Search for the cell housing the specified text and yield its [x, y] center coordinate. 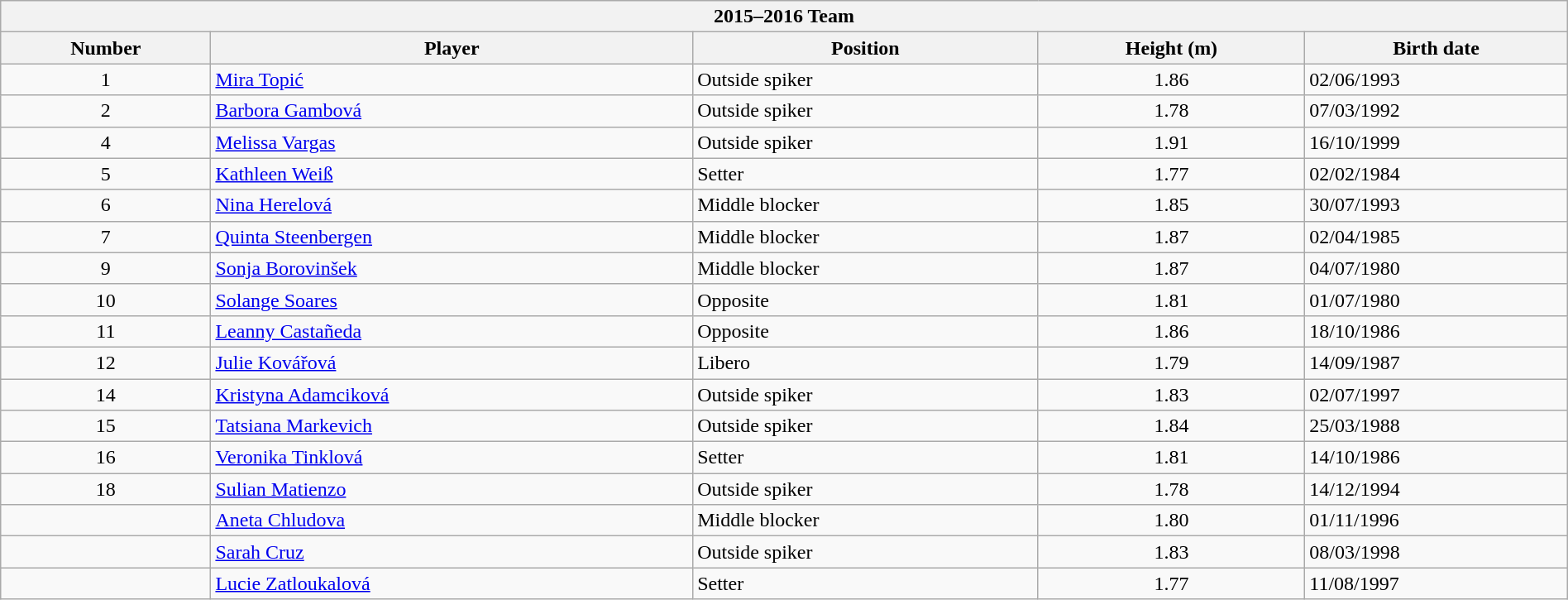
Sarah Cruz [452, 552]
Leanny Castañeda [452, 331]
02/04/1985 [1436, 237]
Libero [866, 362]
1.79 [1171, 362]
Height (m) [1171, 48]
07/03/1992 [1436, 111]
12 [106, 362]
16/10/1999 [1436, 142]
Melissa Vargas [452, 142]
4 [106, 142]
1 [106, 79]
14/10/1986 [1436, 458]
2 [106, 111]
Tatsiana Markevich [452, 426]
16 [106, 458]
1.91 [1171, 142]
Kristyna Adamciková [452, 395]
1.85 [1171, 205]
02/02/1984 [1436, 174]
14/09/1987 [1436, 362]
1.80 [1171, 521]
Number [106, 48]
02/07/1997 [1436, 395]
Sonja Borovinšek [452, 268]
Birth date [1436, 48]
1.84 [1171, 426]
01/07/1980 [1436, 300]
Solange Soares [452, 300]
14/12/1994 [1436, 489]
01/11/1996 [1436, 521]
18 [106, 489]
Veronika Tinklová [452, 458]
11 [106, 331]
Sulian Matienzo [452, 489]
Nina Herelová [452, 205]
6 [106, 205]
7 [106, 237]
9 [106, 268]
18/10/1986 [1436, 331]
30/07/1993 [1436, 205]
Mira Topić [452, 79]
08/03/1998 [1436, 552]
Barbora Gambová [452, 111]
5 [106, 174]
Position [866, 48]
Lucie Zatloukalová [452, 583]
25/03/1988 [1436, 426]
10 [106, 300]
2015–2016 Team [784, 17]
Julie Kovářová [452, 362]
Quinta Steenbergen [452, 237]
04/07/1980 [1436, 268]
Kathleen Weiß [452, 174]
15 [106, 426]
Aneta Chludova [452, 521]
14 [106, 395]
02/06/1993 [1436, 79]
11/08/1997 [1436, 583]
Player [452, 48]
